Identify which cell holds the provided text, then report its (x, y) central coordinate. 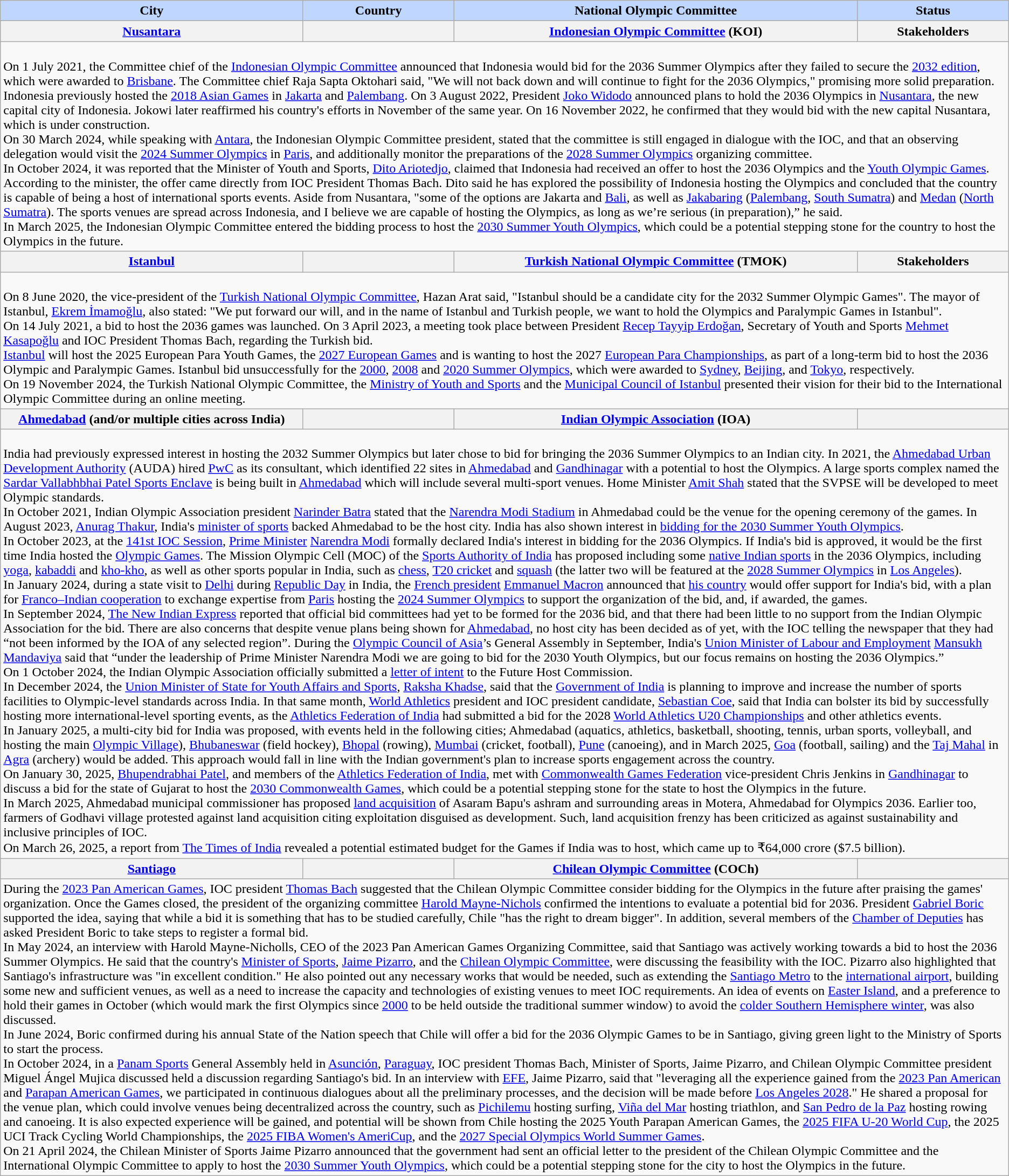
Indian Olympic Association (IOA) (655, 419)
City (152, 11)
Indonesian Olympic Committee (KOI) (655, 31)
Nusantara (152, 31)
Chilean Olympic Committee (COCh) (655, 869)
Istanbul (152, 262)
Country (378, 11)
National Olympic Committee (655, 11)
Turkish National Olympic Committee (TMOK) (655, 262)
Status (934, 11)
Ahmedabad (and/or multiple cities across India) (152, 419)
Santiago (152, 869)
